Search for the cell housing the specified text and yield its [X, Y] center coordinate. 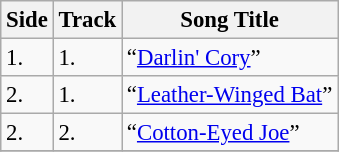
Song Title [230, 20]
Side [27, 20]
“Darlin' Cory” [230, 58]
“Leather-Winged Bat” [230, 95]
Track [87, 20]
“Cotton-Eyed Joe” [230, 133]
